Identify which cell holds the provided text, then report its (x, y) central coordinate. 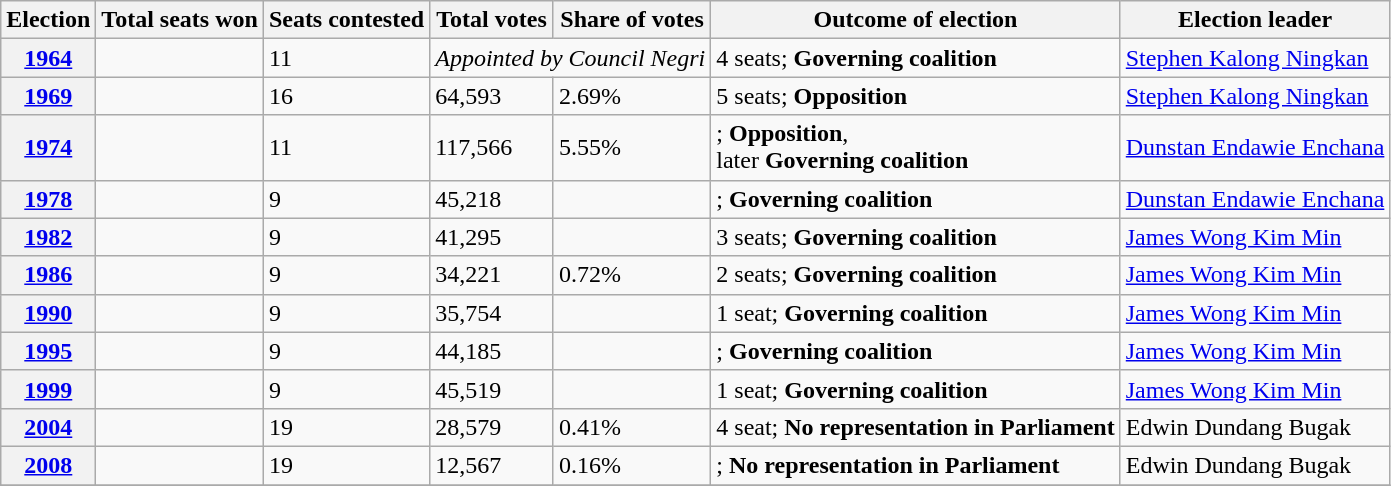
0.72% (632, 275)
2 seats; Governing coalition (916, 275)
Appointed by Council Negri (570, 58)
44,185 (492, 351)
1978 (48, 199)
5 seats; Opposition (916, 96)
28,579 (492, 427)
Share of votes (632, 20)
64,593 (492, 96)
45,218 (492, 199)
3 seats; Governing coalition (916, 237)
Total seats won (180, 20)
2.69% (632, 96)
0.41% (632, 427)
34,221 (492, 275)
5.55% (632, 148)
0.16% (632, 465)
; No representation in Parliament (916, 465)
2004 (48, 427)
45,519 (492, 389)
1982 (48, 237)
Total votes (492, 20)
1964 (48, 58)
1974 (48, 148)
16 (346, 96)
12,567 (492, 465)
1999 (48, 389)
1990 (48, 313)
1969 (48, 96)
Election leader (1255, 20)
1995 (48, 351)
Election (48, 20)
4 seats; Governing coalition (916, 58)
; Opposition,later Governing coalition (916, 148)
41,295 (492, 237)
Outcome of election (916, 20)
2008 (48, 465)
Seats contested (346, 20)
4 seat; No representation in Parliament (916, 427)
1986 (48, 275)
117,566 (492, 148)
35,754 (492, 313)
